Locate the cell with the specified text and output its (x, y) center coordinate. 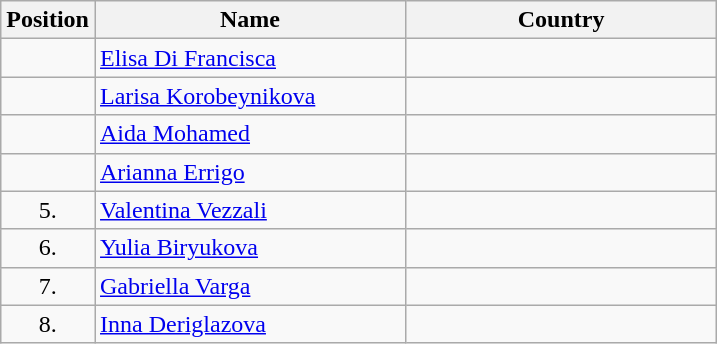
Elisa Di Francisca (250, 58)
Yulia Biryukova (250, 248)
Country (562, 20)
7. (48, 286)
6. (48, 248)
8. (48, 324)
Larisa Korobeynikova (250, 96)
Name (250, 20)
Valentina Vezzali (250, 210)
Inna Deriglazova (250, 324)
5. (48, 210)
Gabriella Varga (250, 286)
Arianna Errigo (250, 172)
Position (48, 20)
Aida Mohamed (250, 134)
